Detect which cell encompasses the target text, then output its (X, Y) center coordinate. 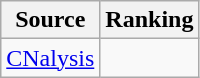
CNalysis (50, 58)
Source (50, 20)
Ranking (150, 20)
